Capture the cell that displays the provided text and extract its (x, y) central coordinate. 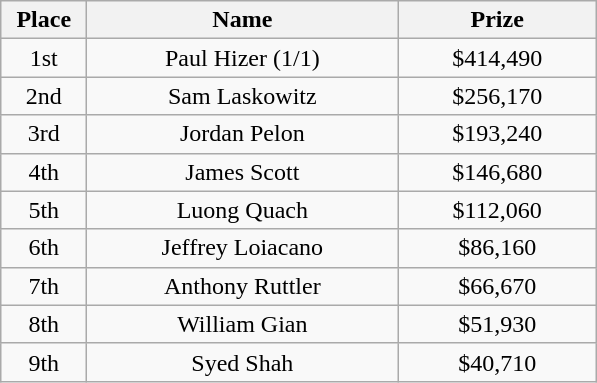
Paul Hizer (1/1) (242, 58)
$40,710 (498, 362)
Jeffrey Loiacano (242, 248)
8th (44, 324)
Place (44, 20)
Jordan Pelon (242, 134)
Sam Laskowitz (242, 96)
Anthony Ruttler (242, 286)
Name (242, 20)
$256,170 (498, 96)
7th (44, 286)
3rd (44, 134)
6th (44, 248)
2nd (44, 96)
William Gian (242, 324)
9th (44, 362)
James Scott (242, 172)
Luong Quach (242, 210)
$112,060 (498, 210)
5th (44, 210)
$414,490 (498, 58)
1st (44, 58)
$66,670 (498, 286)
4th (44, 172)
$146,680 (498, 172)
Syed Shah (242, 362)
$86,160 (498, 248)
$51,930 (498, 324)
Prize (498, 20)
$193,240 (498, 134)
